Detect which cell encompasses the target text, then output its [X, Y] center coordinate. 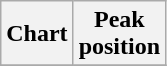
Chart [37, 34]
Peakposition [119, 34]
